Return the [x, y] coordinate for the center point of the cell that contains the specified text.  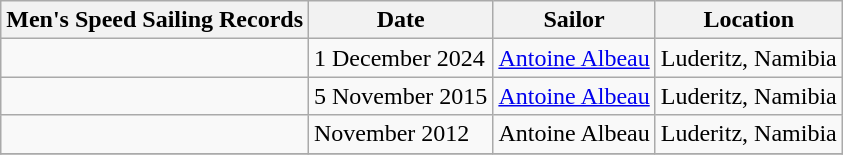
5 November 2015 [401, 96]
November 2012 [401, 134]
1 December 2024 [401, 58]
Date [401, 20]
Sailor [574, 20]
Location [748, 20]
Men's Speed Sailing Records [155, 20]
